Return (X, Y) of the center of cell containing provided text 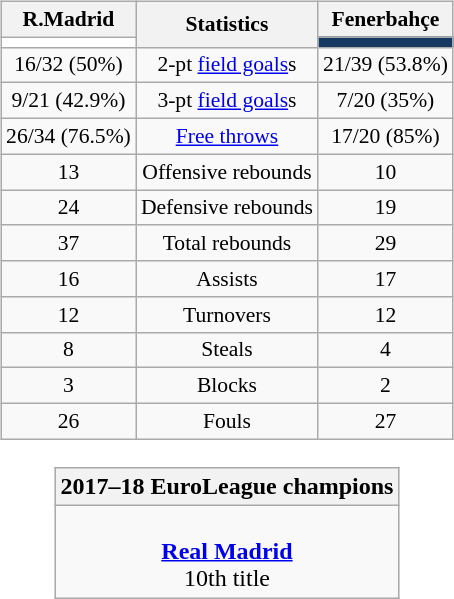
21/39 (53.8%) (386, 65)
16 (68, 279)
2 (386, 386)
Offensive rebounds (227, 172)
17 (386, 279)
Turnovers (227, 314)
19 (386, 208)
9/21 (42.9%) (68, 101)
3-pt field goalss (227, 101)
37 (68, 243)
Fouls (227, 421)
Assists (227, 279)
Fenerbahçe (386, 19)
Real Madrid10th title (227, 551)
26/34 (76.5%) (68, 136)
R.Madrid (68, 19)
Free throws (227, 136)
2-pt field goalss (227, 65)
Steals (227, 350)
13 (68, 172)
7/20 (35%) (386, 101)
17/20 (85%) (386, 136)
29 (386, 243)
24 (68, 208)
Total rebounds (227, 243)
27 (386, 421)
16/32 (50%) (68, 65)
Statistics (227, 24)
4 (386, 350)
2017–18 EuroLeague champions (227, 486)
26 (68, 421)
Defensive rebounds (227, 208)
10 (386, 172)
3 (68, 386)
Blocks (227, 386)
8 (68, 350)
